Scan for the cell matching the given text and deliver its (X, Y) coordinate at center. 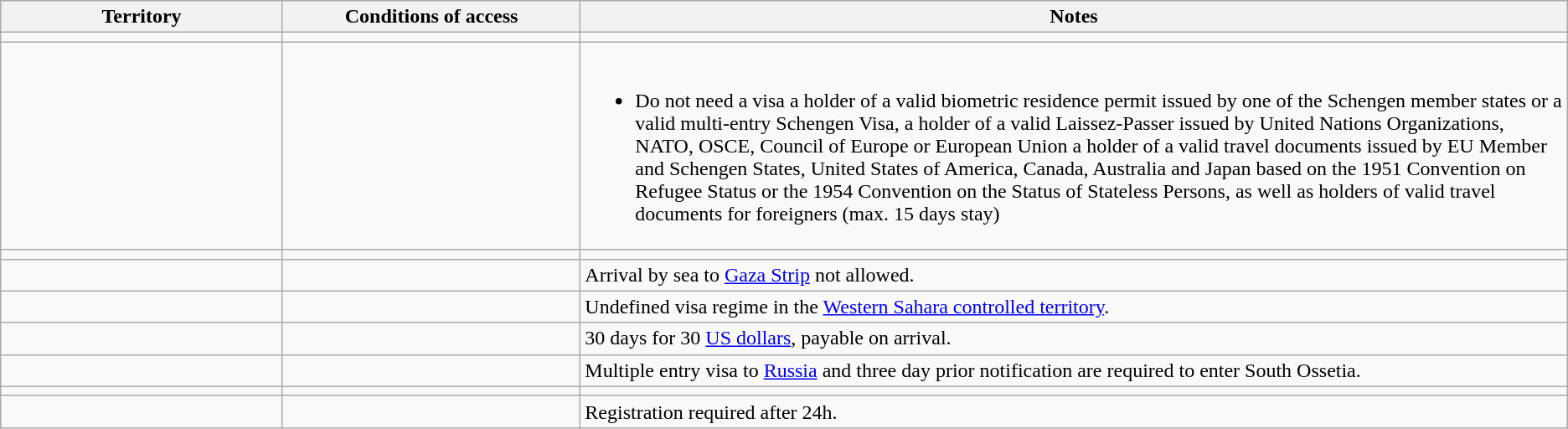
Conditions of access (431, 17)
Registration required after 24h. (1074, 411)
Arrival by sea to Gaza Strip not allowed. (1074, 275)
Undefined visa regime in the Western Sahara controlled territory. (1074, 307)
30 days for 30 US dollars, payable on arrival. (1074, 339)
Multiple entry visa to Russia and three day prior notification are required to enter South Ossetia. (1074, 370)
Notes (1074, 17)
Territory (142, 17)
